Identify which cell holds the provided text, then report its (x, y) central coordinate. 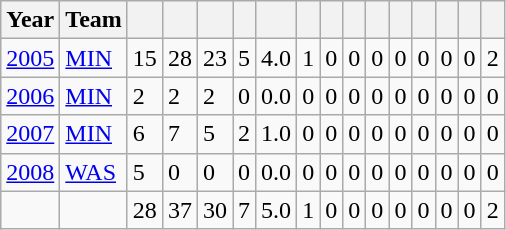
2005 (30, 58)
1.0 (276, 134)
37 (180, 210)
2006 (30, 96)
2008 (30, 172)
Year (30, 20)
4.0 (276, 58)
15 (144, 58)
30 (214, 210)
WAS (94, 172)
Team (94, 20)
2007 (30, 134)
5.0 (276, 210)
23 (214, 58)
6 (144, 134)
